From the cell containing the given text, extract its center point as [x, y] coordinate. 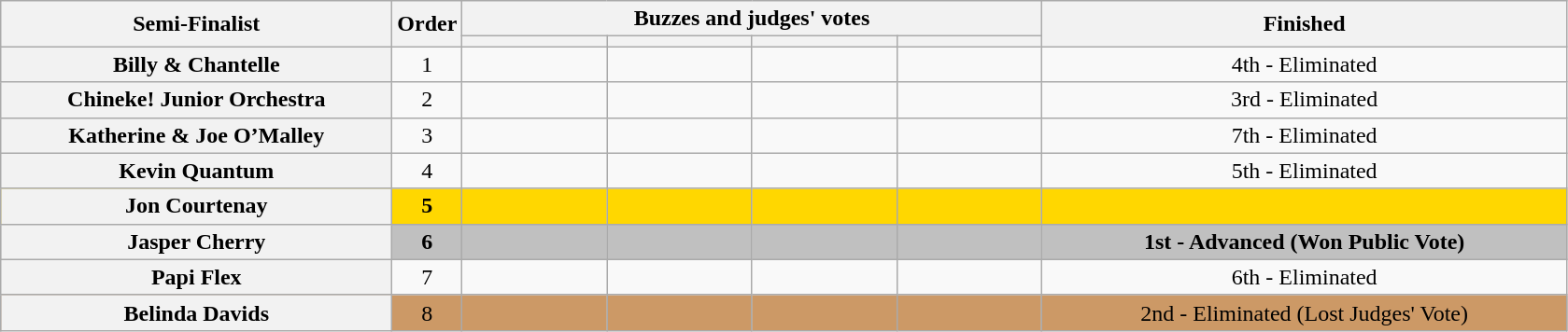
6 [428, 242]
6th - Eliminated [1304, 277]
Finished [1304, 24]
7th - Eliminated [1304, 135]
Jon Courtenay [196, 206]
Kevin Quantum [196, 171]
5 [428, 206]
1st - Advanced (Won Public Vote) [1304, 242]
Semi-Finalist [196, 24]
7 [428, 277]
Belinda Davids [196, 312]
2nd - Eliminated (Lost Judges' Vote) [1304, 312]
Buzzes and judges' votes [752, 19]
1 [428, 64]
Billy & Chantelle [196, 64]
4th - Eliminated [1304, 64]
Order [428, 24]
4 [428, 171]
Katherine & Joe O’Malley [196, 135]
2 [428, 100]
3 [428, 135]
Chineke! Junior Orchestra [196, 100]
Jasper Cherry [196, 242]
Papi Flex [196, 277]
8 [428, 312]
5th - Eliminated [1304, 171]
3rd - Eliminated [1304, 100]
